For the text-containing cell, return its midpoint in [X, Y] coordinate format. 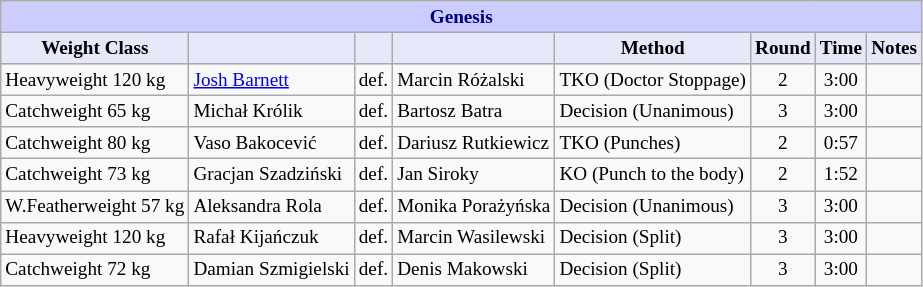
Damian Szmigielski [272, 270]
Marcin Wasilewski [474, 238]
1:52 [840, 175]
Rafał Kijańczuk [272, 238]
Gracjan Szadziński [272, 175]
Denis Makowski [474, 270]
W.Featherweight 57 kg [95, 206]
Catchweight 73 kg [95, 175]
Dariusz Rutkiewicz [474, 143]
Monika Porażyńska [474, 206]
Time [840, 48]
KO (Punch to the body) [653, 175]
Aleksandra Rola [272, 206]
TKO (Punches) [653, 143]
0:57 [840, 143]
Genesis [462, 17]
Jan Siroky [474, 175]
Josh Barnett [272, 80]
Michał Królik [272, 111]
Round [784, 48]
Method [653, 48]
Marcin Różalski [474, 80]
Catchweight 72 kg [95, 270]
TKO (Doctor Stoppage) [653, 80]
Bartosz Batra [474, 111]
Vaso Bakocević [272, 143]
Catchweight 65 kg [95, 111]
Notes [894, 48]
Weight Class [95, 48]
Catchweight 80 kg [95, 143]
